For the text-containing cell, return its midpoint in [x, y] coordinate format. 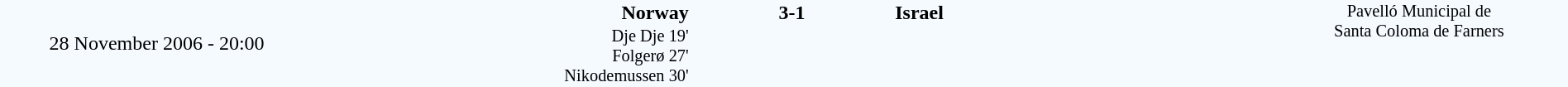
3-1 [791, 12]
28 November 2006 - 20:00 [157, 43]
Dje Dje 19'Folgerø 27'Nikodemussen 30' [501, 56]
Norway [501, 12]
Pavelló Municipal de Santa Coloma de Farners [1419, 43]
Israel [1082, 12]
